From the cell containing the given text, extract its center point as [X, Y] coordinate. 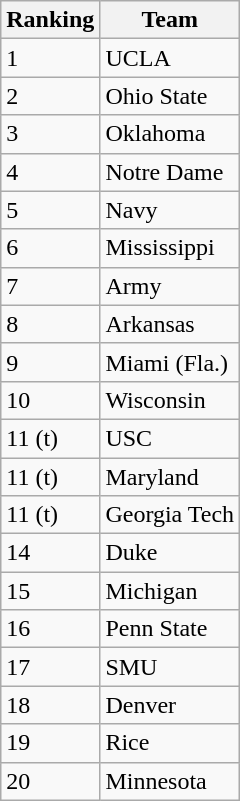
3 [50, 134]
Ranking [50, 20]
Denver [170, 705]
8 [50, 324]
SMU [170, 667]
1 [50, 58]
USC [170, 438]
Minnesota [170, 781]
16 [50, 629]
UCLA [170, 58]
20 [50, 781]
Navy [170, 210]
14 [50, 553]
Rice [170, 743]
Mississippi [170, 248]
Oklahoma [170, 134]
Team [170, 20]
Arkansas [170, 324]
Ohio State [170, 96]
4 [50, 172]
6 [50, 248]
18 [50, 705]
Michigan [170, 591]
9 [50, 362]
17 [50, 667]
10 [50, 400]
Wisconsin [170, 400]
5 [50, 210]
Duke [170, 553]
Georgia Tech [170, 515]
19 [50, 743]
7 [50, 286]
15 [50, 591]
Maryland [170, 477]
Miami (Fla.) [170, 362]
Penn State [170, 629]
Army [170, 286]
2 [50, 96]
Notre Dame [170, 172]
